From the cell containing the given text, extract its center point as [x, y] coordinate. 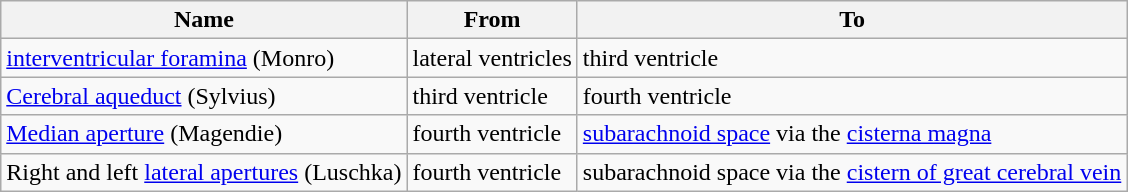
subarachnoid space via the cisterna magna [852, 134]
Name [204, 20]
Median aperture (Magendie) [204, 134]
From [492, 20]
interventricular foramina (Monro) [204, 58]
lateral ventricles [492, 58]
To [852, 20]
Cerebral aqueduct (Sylvius) [204, 96]
Right and left lateral apertures (Luschka) [204, 172]
subarachnoid space via the cistern of great cerebral vein [852, 172]
